Find where the given text appears and provide that cell's center as (x, y) coordinate. 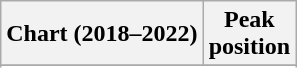
Peakposition (249, 34)
Chart (2018–2022) (102, 34)
